Find where the given text appears and provide that cell's center as [X, Y] coordinate. 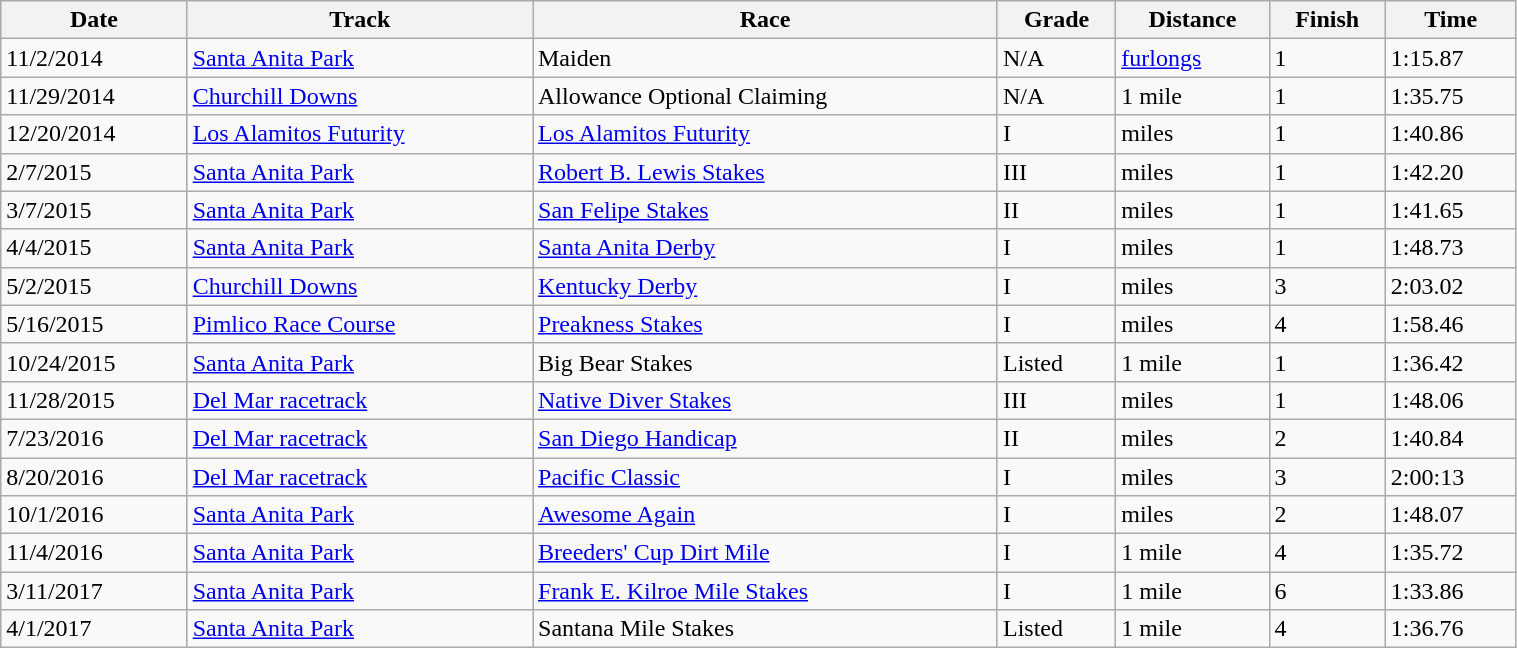
furlongs [1192, 58]
10/1/2016 [94, 515]
Distance [1192, 20]
1:36.76 [1450, 629]
Frank E. Kilroe Mile Stakes [764, 591]
San Felipe Stakes [764, 210]
2/7/2015 [94, 172]
7/23/2016 [94, 438]
11/29/2014 [94, 96]
Date [94, 20]
11/2/2014 [94, 58]
1:40.84 [1450, 438]
Finish [1327, 20]
Pacific Classic [764, 477]
1:41.65 [1450, 210]
Preakness Stakes [764, 324]
1:35.72 [1450, 553]
Robert B. Lewis Stakes [764, 172]
Big Bear Stakes [764, 362]
Grade [1056, 20]
Time [1450, 20]
1:36.42 [1450, 362]
4/1/2017 [94, 629]
8/20/2016 [94, 477]
Pimlico Race Course [360, 324]
3/11/2017 [94, 591]
5/2/2015 [94, 286]
San Diego Handicap [764, 438]
12/20/2014 [94, 134]
1:58.46 [1450, 324]
Native Diver Stakes [764, 400]
Awesome Again [764, 515]
6 [1327, 591]
1:42.20 [1450, 172]
1:48.06 [1450, 400]
2:03.02 [1450, 286]
10/24/2015 [94, 362]
1:40.86 [1450, 134]
Track [360, 20]
3/7/2015 [94, 210]
Race [764, 20]
Maiden [764, 58]
11/4/2016 [94, 553]
4/4/2015 [94, 248]
1:48.07 [1450, 515]
Allowance Optional Claiming [764, 96]
Santana Mile Stakes [764, 629]
2:00:13 [1450, 477]
11/28/2015 [94, 400]
Santa Anita Derby [764, 248]
1:48.73 [1450, 248]
1:35.75 [1450, 96]
Breeders' Cup Dirt Mile [764, 553]
1:15.87 [1450, 58]
1:33.86 [1450, 591]
Kentucky Derby [764, 286]
5/16/2015 [94, 324]
